For the text-containing cell, return its midpoint in [x, y] coordinate format. 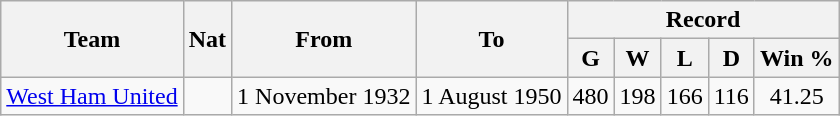
West Ham United [92, 96]
To [492, 39]
From [324, 39]
41.25 [796, 96]
1 November 1932 [324, 96]
G [590, 58]
1 August 1950 [492, 96]
Nat [207, 39]
116 [731, 96]
166 [684, 96]
Record [703, 20]
Team [92, 39]
198 [638, 96]
480 [590, 96]
Win % [796, 58]
W [638, 58]
L [684, 58]
D [731, 58]
